Find where the given text appears and provide that cell's center as [X, Y] coordinate. 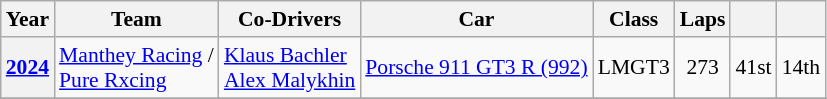
LMGT3 [634, 68]
Co-Drivers [290, 19]
Team [136, 19]
Laps [703, 19]
41st [753, 68]
2024 [28, 68]
Year [28, 19]
14th [802, 68]
Porsche 911 GT3 R (992) [476, 68]
273 [703, 68]
Klaus Bachler Alex Malykhin [290, 68]
Manthey Racing / Pure Rxcing [136, 68]
Car [476, 19]
Class [634, 19]
